Extract the (x, y) coordinate from the center of the cell holding the provided text.  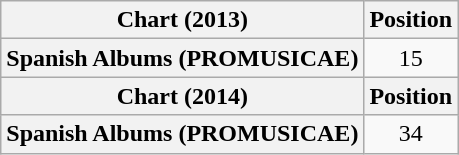
Chart (2013) (182, 20)
34 (411, 134)
15 (411, 58)
Chart (2014) (182, 96)
